Provide the [x, y] coordinate of the cell's center where the given text is located.  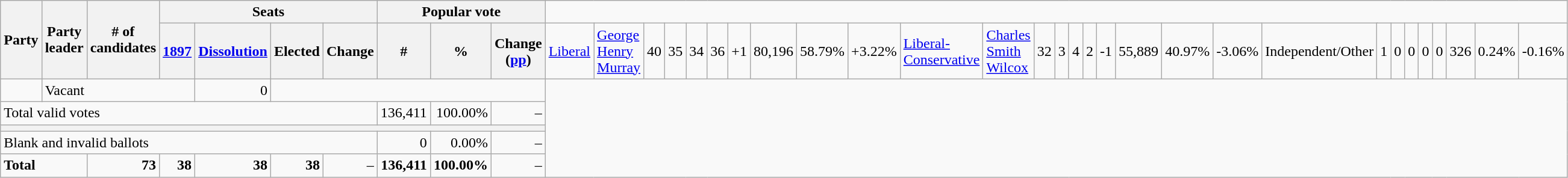
Total valid votes [189, 113]
% [460, 51]
40.97% [1188, 51]
+3.22% [875, 51]
Change (pp) [518, 51]
# [404, 51]
Independent/Other [1319, 51]
Blank and invalid ballots [189, 143]
Party [21, 40]
Dissolution [233, 51]
32 [1045, 51]
# ofcandidates [123, 40]
34 [696, 51]
-0.16% [1543, 51]
36 [718, 51]
Liberal-Conservative [942, 51]
4 [1076, 51]
Vacant [118, 90]
Total [43, 165]
35 [676, 51]
Party leader [64, 40]
Seats [269, 12]
-3.06% [1237, 51]
1 [1384, 51]
Popular vote [461, 12]
George Henry Murray [619, 51]
Liberal [569, 51]
80,196 [773, 51]
40 [654, 51]
326 [1460, 51]
0.00% [460, 143]
-1 [1106, 51]
Change [350, 51]
58.79% [823, 51]
2 [1089, 51]
55,889 [1139, 51]
Elected [296, 51]
0.24% [1496, 51]
3 [1061, 51]
+1 [740, 51]
73 [123, 165]
Charles Smith Wilcox [1008, 51]
1897 [177, 51]
